Scan for the cell matching the given text and deliver its [X, Y] coordinate at center. 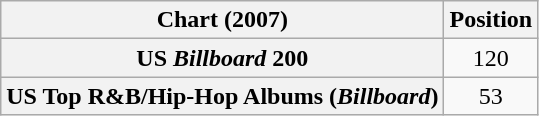
Position [491, 20]
53 [491, 96]
120 [491, 58]
US Top R&B/Hip-Hop Albums (Billboard) [222, 96]
US Billboard 200 [222, 58]
Chart (2007) [222, 20]
